Locate the cell with the specified text and output its (X, Y) center coordinate. 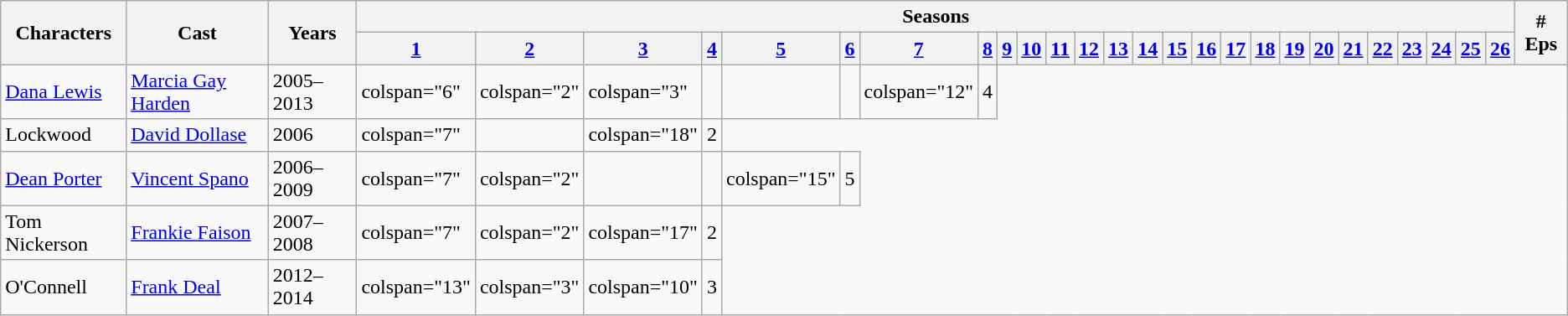
2006–2009 (312, 178)
colspan="17" (643, 233)
Years (312, 33)
Characters (64, 33)
6 (849, 49)
7 (919, 49)
colspan="6" (416, 92)
2006 (312, 135)
David Dollase (198, 135)
colspan="10" (643, 287)
Seasons (936, 17)
Lockwood (64, 135)
15 (1178, 49)
13 (1119, 49)
26 (1499, 49)
25 (1471, 49)
Vincent Spano (198, 178)
16 (1206, 49)
1 (416, 49)
Marcia Gay Harden (198, 92)
2012–2014 (312, 287)
17 (1236, 49)
14 (1148, 49)
2007–2008 (312, 233)
24 (1441, 49)
10 (1032, 49)
22 (1382, 49)
8 (988, 49)
# Eps (1541, 33)
23 (1412, 49)
Cast (198, 33)
colspan="12" (919, 92)
Dana Lewis (64, 92)
Dean Porter (64, 178)
colspan="13" (416, 287)
12 (1089, 49)
O'Connell (64, 287)
colspan="15" (781, 178)
colspan="18" (643, 135)
Frank Deal (198, 287)
19 (1295, 49)
11 (1060, 49)
Frankie Faison (198, 233)
Tom Nickerson (64, 233)
2005–2013 (312, 92)
21 (1354, 49)
9 (1007, 49)
18 (1265, 49)
20 (1323, 49)
